Identify which cell holds the provided text, then report its (X, Y) central coordinate. 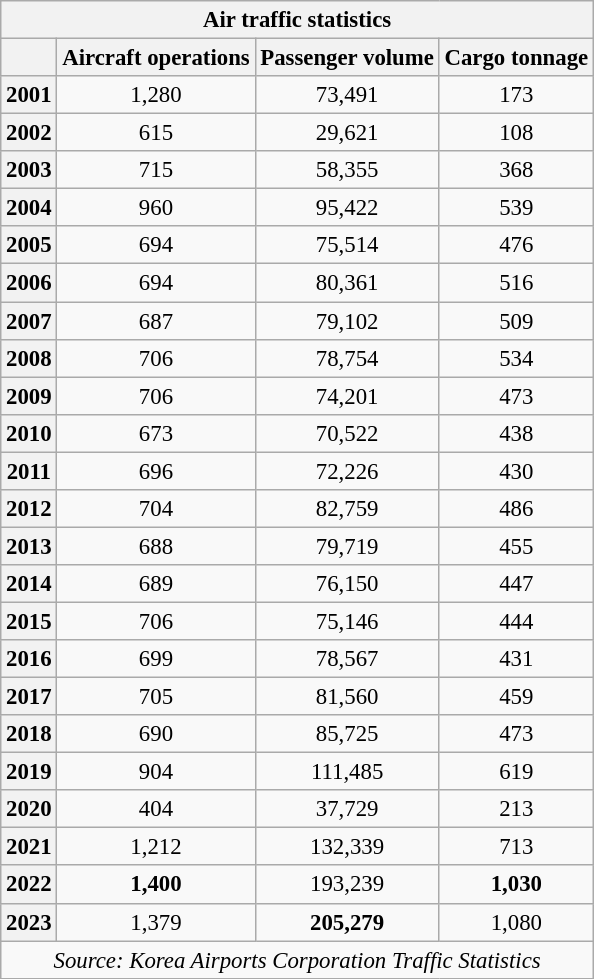
1,280 (156, 95)
2001 (29, 95)
2023 (29, 922)
75,514 (347, 245)
715 (156, 170)
1,212 (156, 847)
73,491 (347, 95)
2015 (29, 621)
455 (516, 546)
205,279 (347, 922)
690 (156, 734)
Air traffic statistics (298, 20)
213 (516, 809)
673 (156, 433)
2022 (29, 885)
2002 (29, 133)
2010 (29, 433)
430 (516, 471)
75,146 (347, 621)
72,226 (347, 471)
2004 (29, 208)
486 (516, 509)
368 (516, 170)
2011 (29, 471)
699 (156, 659)
713 (516, 847)
2021 (29, 847)
79,102 (347, 321)
132,339 (347, 847)
111,485 (347, 772)
2020 (29, 809)
404 (156, 809)
696 (156, 471)
516 (516, 283)
2009 (29, 396)
431 (516, 659)
85,725 (347, 734)
95,422 (347, 208)
82,759 (347, 509)
29,621 (347, 133)
960 (156, 208)
78,567 (347, 659)
2008 (29, 358)
509 (516, 321)
80,361 (347, 283)
689 (156, 584)
37,729 (347, 809)
1,080 (516, 922)
70,522 (347, 433)
79,719 (347, 546)
58,355 (347, 170)
81,560 (347, 697)
615 (156, 133)
173 (516, 95)
687 (156, 321)
Aircraft operations (156, 58)
534 (516, 358)
2016 (29, 659)
438 (516, 433)
1,030 (516, 885)
444 (516, 621)
Cargo tonnage (516, 58)
2005 (29, 245)
2018 (29, 734)
2017 (29, 697)
108 (516, 133)
476 (516, 245)
78,754 (347, 358)
705 (156, 697)
688 (156, 546)
74,201 (347, 396)
619 (516, 772)
2014 (29, 584)
459 (516, 697)
2013 (29, 546)
Source: Korea Airports Corporation Traffic Statistics (298, 960)
2012 (29, 509)
2019 (29, 772)
2003 (29, 170)
193,239 (347, 885)
904 (156, 772)
539 (516, 208)
1,379 (156, 922)
Passenger volume (347, 58)
76,150 (347, 584)
2006 (29, 283)
2007 (29, 321)
447 (516, 584)
1,400 (156, 885)
704 (156, 509)
